Search for the cell housing the specified text and yield its [X, Y] center coordinate. 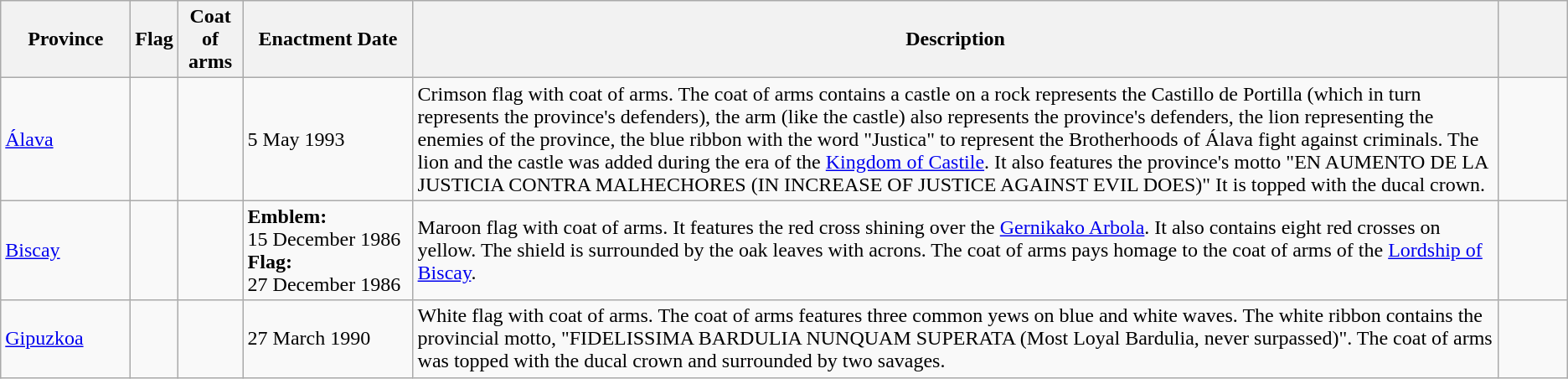
Coat of arms [210, 39]
Emblem:15 December 1986Flag:27 December 1986 [328, 250]
Flag [154, 39]
Biscay [65, 250]
27 March 1990 [328, 339]
Gipuzkoa [65, 339]
5 May 1993 [328, 139]
Description [955, 39]
Álava [65, 139]
Province [65, 39]
Enactment Date [328, 39]
